Search for the cell housing the specified text and yield its (x, y) center coordinate. 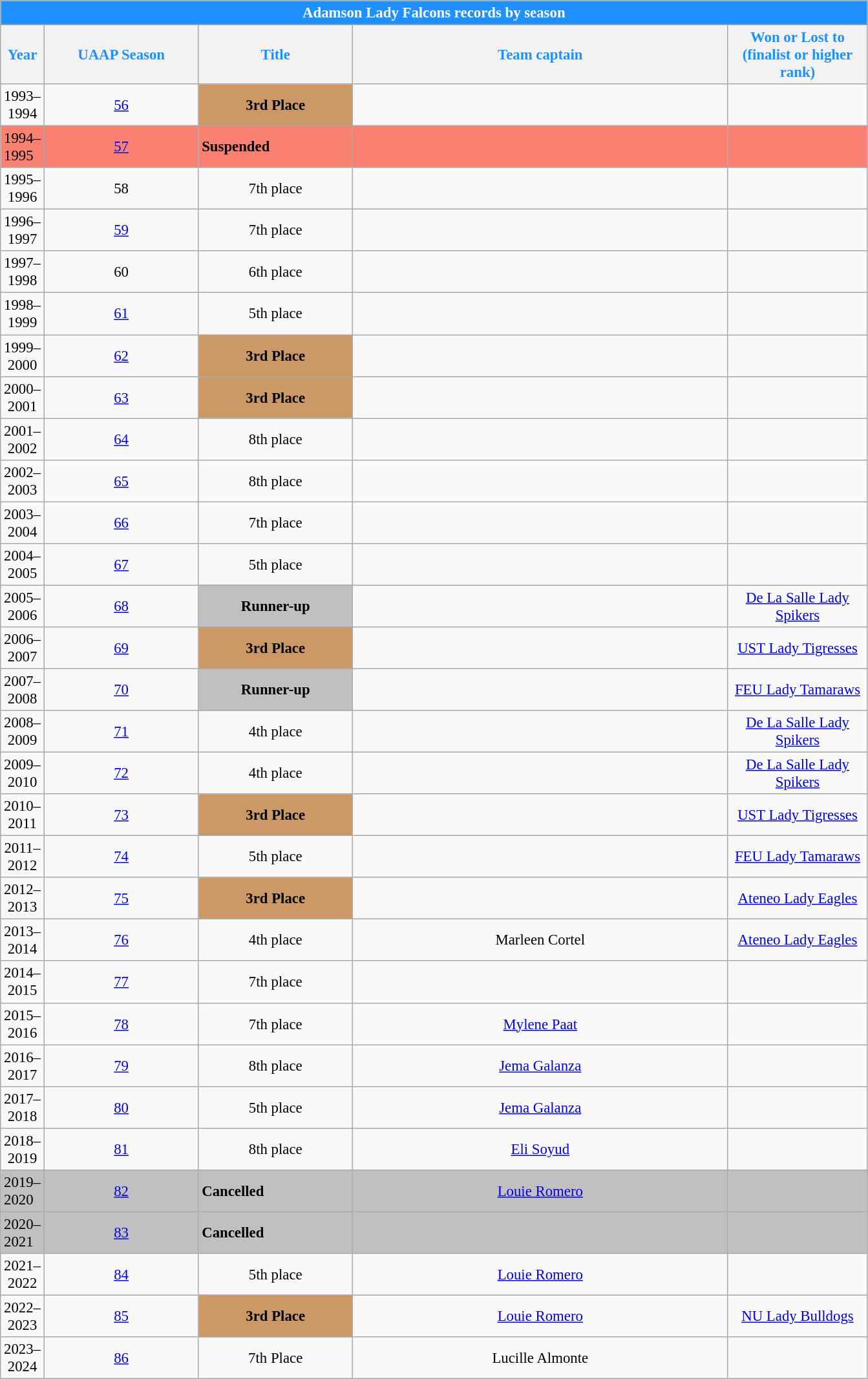
6th place (275, 272)
2013–2014 (23, 940)
75 (122, 899)
73 (122, 815)
Title (275, 55)
2005–2006 (23, 606)
Eli Soyud (540, 1149)
83 (122, 1232)
58 (122, 189)
2018–2019 (23, 1149)
2020–2021 (23, 1232)
1993–1994 (23, 105)
1996–1997 (23, 230)
2004–2005 (23, 565)
2015–2016 (23, 1024)
1995–1996 (23, 189)
56 (122, 105)
Year (23, 55)
79 (122, 1065)
2022–2023 (23, 1316)
68 (122, 606)
63 (122, 397)
Won or Lost to(finalist or higher rank) (798, 55)
84 (122, 1275)
61 (122, 314)
64 (122, 440)
59 (122, 230)
Team captain (540, 55)
67 (122, 565)
2006–2007 (23, 648)
82 (122, 1191)
62 (122, 356)
Marleen Cortel (540, 940)
65 (122, 481)
81 (122, 1149)
7th Place (275, 1358)
2010–2011 (23, 815)
1998–1999 (23, 314)
2017–2018 (23, 1107)
57 (122, 147)
Adamson Lady Falcons records by season (434, 13)
2003–2004 (23, 522)
2011–2012 (23, 857)
2000–2001 (23, 397)
2002–2003 (23, 481)
1997–1998 (23, 272)
66 (122, 522)
2014–2015 (23, 983)
69 (122, 648)
2023–2024 (23, 1358)
77 (122, 983)
1994–1995 (23, 147)
2009–2010 (23, 773)
2019–2020 (23, 1191)
70 (122, 689)
60 (122, 272)
74 (122, 857)
Mylene Paat (540, 1024)
Lucille Almonte (540, 1358)
UAAP Season (122, 55)
2008–2009 (23, 732)
2016–2017 (23, 1065)
NU Lady Bulldogs (798, 1316)
2001–2002 (23, 440)
76 (122, 940)
2021–2022 (23, 1275)
2012–2013 (23, 899)
71 (122, 732)
Suspended (275, 147)
78 (122, 1024)
86 (122, 1358)
1999–2000 (23, 356)
85 (122, 1316)
72 (122, 773)
2007–2008 (23, 689)
80 (122, 1107)
